Return the [x, y] coordinate for the center point of the cell that contains the specified text.  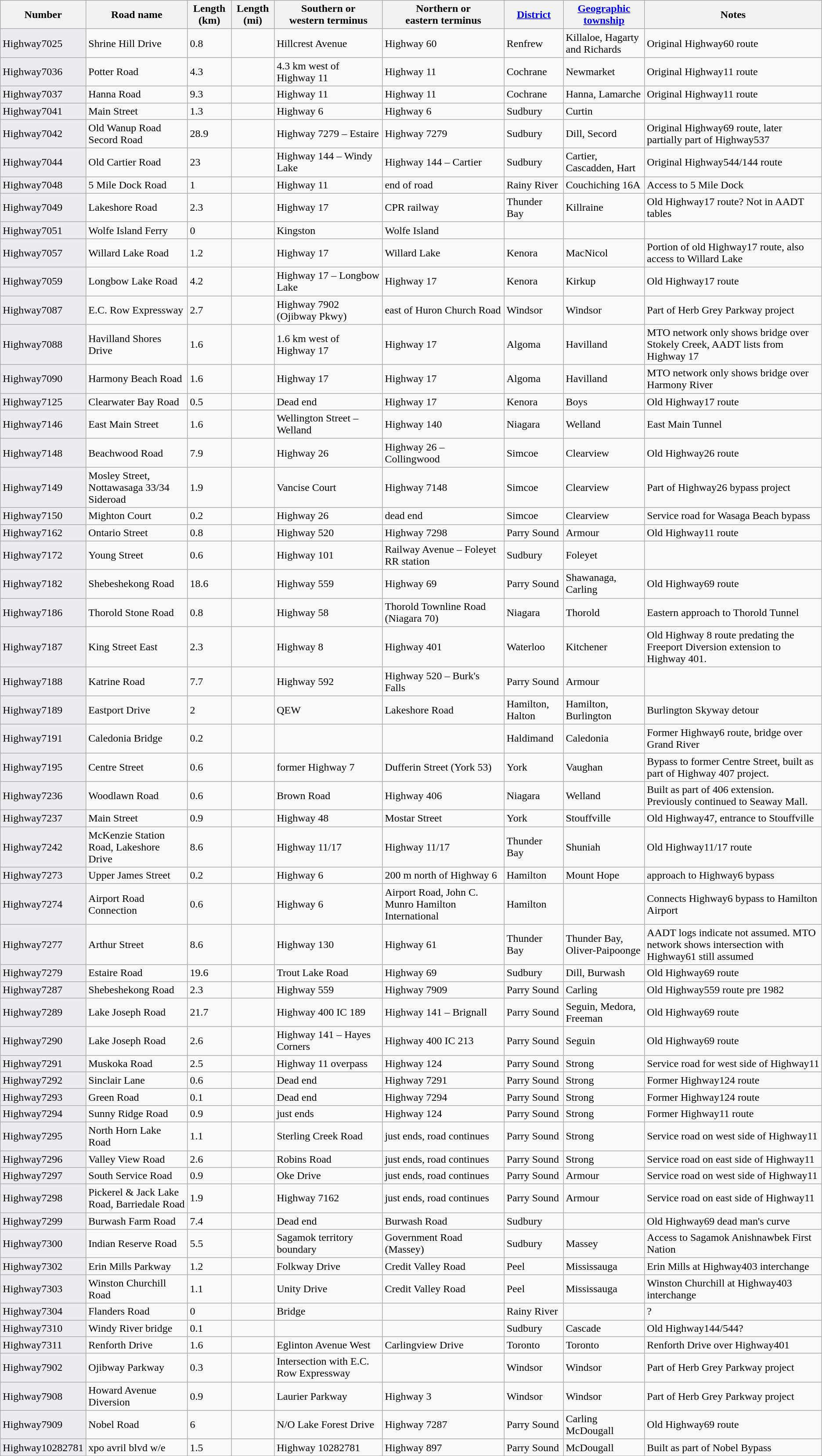
Highway 141 – Hayes Corners [328, 1041]
Highway7186 [43, 612]
Thunder Bay, Oliver-Paipoonge [604, 944]
Kirkup [604, 281]
Highway7295 [43, 1136]
Stouffville [604, 818]
Wolfe Island [443, 230]
Haldimand [534, 739]
Laurier Parkway [328, 1396]
? [733, 1312]
Highway7042 [43, 133]
Highway 7291 [443, 1080]
Railway Avenue – Foleyet RR station [443, 555]
Highway7299 [43, 1221]
Highway7292 [43, 1080]
Highway7057 [43, 253]
Highway7090 [43, 379]
Arthur Street [137, 944]
Unity Drive [328, 1289]
Young Street [137, 555]
Centre Street [137, 767]
Killraine [604, 207]
Northern or eastern terminus [443, 15]
Foleyet [604, 555]
MTO network only shows bridge over Harmony River [733, 379]
Mostar Street [443, 818]
0.3 [209, 1367]
Sunny Ridge Road [137, 1114]
Highway 7287 [443, 1424]
Government Road (Massey) [443, 1243]
Southern or western terminus [328, 15]
former Highway 7 [328, 767]
Highway 60 [443, 43]
Access to Sagamok Anishnawbek First Nation [733, 1243]
Highway7048 [43, 185]
Renforth Drive over Highway401 [733, 1345]
Massey [604, 1243]
Highway 7148 [443, 487]
Length (km) [209, 15]
4.3 [209, 72]
Folkway Drive [328, 1266]
Kitchener [604, 647]
Couchiching 16A [604, 185]
Length (mi) [253, 15]
Windy River bridge [137, 1328]
1.3 [209, 111]
Upper James Street [137, 876]
Caledonia [604, 739]
0.5 [209, 402]
Bridge [328, 1312]
Highway 7279 – Estaire [328, 133]
Highway 7162 [328, 1199]
Indian Reserve Road [137, 1243]
Seguin, Medora, Freeman [604, 1013]
Brown Road [328, 796]
Original Highway60 route [733, 43]
Mighton Court [137, 516]
McDougall [604, 1447]
28.9 [209, 133]
Highway7289 [43, 1013]
Shrine Hill Drive [137, 43]
Highway 7294 [443, 1097]
Highway10282781 [43, 1447]
Highway7311 [43, 1345]
Sterling Creek Road [328, 1136]
Highway 7279 [443, 133]
9.3 [209, 94]
Highway 401 [443, 647]
23 [209, 162]
Willard Lake [443, 253]
Highway7146 [43, 424]
Highway7188 [43, 681]
Thorold Townline Road (Niagara 70) [443, 612]
Hanna, Lamarche [604, 94]
Old Highway144/544? [733, 1328]
Hamilton, Halton [534, 710]
Katrine Road [137, 681]
Mosley Street, Nottawasaga 33/34 Sideroad [137, 487]
end of road [443, 185]
Flanders Road [137, 1312]
5 Mile Dock Road [137, 185]
AADT logs indicate not assumed. MTO network shows intersection with Highway61 still assumed [733, 944]
Former Highway6 route, bridge over Grand River [733, 739]
1.5 [209, 1447]
MacNicol [604, 253]
Pickerel & Jack Lake Road, Barriedale Road [137, 1199]
CarlingMcDougall [604, 1424]
East Main Tunnel [733, 424]
Highway 7909 [443, 990]
Curtin [604, 111]
Highway 144 – Windy Lake [328, 162]
Highway7088 [43, 345]
Highway7044 [43, 162]
Trout Lake Road [328, 973]
Caledonia Bridge [137, 739]
Highway7296 [43, 1159]
Willard Lake Road [137, 253]
Estaire Road [137, 973]
Part of Highway26 bypass project [733, 487]
Highway7051 [43, 230]
Highway7087 [43, 310]
Highway7291 [43, 1063]
Thorold [604, 612]
Highway7293 [43, 1097]
Access to 5 Mile Dock [733, 185]
Number [43, 15]
Old Cartier Road [137, 162]
Service road for west side of Highway11 [733, 1063]
Highway 61 [443, 944]
Oke Drive [328, 1176]
Road name [137, 15]
Highway7909 [43, 1424]
Hillcrest Avenue [328, 43]
Highway7297 [43, 1176]
Highway7182 [43, 584]
Longbow Lake Road [137, 281]
Winston Churchill at Highway403 interchange [733, 1289]
Highway 140 [443, 424]
Highway7189 [43, 710]
Robins Road [328, 1159]
Wellington Street – Welland [328, 424]
Sagamok territory boundary [328, 1243]
just ends [328, 1114]
Highway7287 [43, 990]
Highway7300 [43, 1243]
Highway7187 [43, 647]
Dill, Burwash [604, 973]
Highway 58 [328, 612]
Erin Mills at Highway403 interchange [733, 1266]
Sinclair Lane [137, 1080]
Former Highway11 route [733, 1114]
Howard Avenue Diversion [137, 1396]
North Horn Lake Road [137, 1136]
Green Road [137, 1097]
7.4 [209, 1221]
Highway7195 [43, 767]
Eastern approach to Thorold Tunnel [733, 612]
Seguin [604, 1041]
Highway7310 [43, 1328]
Waterloo [534, 647]
Old Highway47, entrance to Stouffville [733, 818]
7.7 [209, 681]
Old Highway11 route [733, 533]
Valley View Road [137, 1159]
Highway7059 [43, 281]
Highway7148 [43, 453]
Highway7902 [43, 1367]
19.6 [209, 973]
Havilland Shores Drive [137, 345]
Highway7279 [43, 973]
7.9 [209, 453]
Ontario Street [137, 533]
Highway 26 – Collingwood [443, 453]
CPR railway [443, 207]
Dufferin Street (York 53) [443, 767]
Hanna Road [137, 94]
Highway7294 [43, 1114]
dead end [443, 516]
xpo avril blvd w/e [137, 1447]
Boys [604, 402]
Highway7298 [43, 1199]
Highway 7298 [443, 533]
Intersection with E.C. Row Expressway [328, 1367]
Dill, Secord [604, 133]
Woodlawn Road [137, 796]
Shawanaga, Carling [604, 584]
Highway 400 IC 213 [443, 1041]
5.5 [209, 1243]
Highway 10282781 [328, 1447]
Carlingview Drive [443, 1345]
Highway 101 [328, 555]
Highway7236 [43, 796]
200 m north of Highway 6 [443, 876]
Harmony Beach Road [137, 379]
Highway 400 IC 189 [328, 1013]
Hamilton, Burlington [604, 710]
Old Highway11/17 route [733, 847]
Highway7162 [43, 533]
Highway7908 [43, 1396]
Vancise Court [328, 487]
N/O Lake Forest Drive [328, 1424]
Highway7274 [43, 904]
Notes [733, 15]
Highway7277 [43, 944]
21.7 [209, 1013]
Thorold Stone Road [137, 612]
Highway7036 [43, 72]
Shuniah [604, 847]
Highway 17 – Longbow Lake [328, 281]
QEW [328, 710]
Highway 406 [443, 796]
Built as part of Nobel Bypass [733, 1447]
18.6 [209, 584]
Highway7149 [43, 487]
4.3 km west of Highway 11 [328, 72]
Highway 8 [328, 647]
Highway7025 [43, 43]
1 [209, 185]
Wolfe Island Ferry [137, 230]
Old Highway17 route? Not in AADT tables [733, 207]
Renforth Drive [137, 1345]
Airport Road Connection [137, 904]
Vaughan [604, 767]
Original Highway544/144 route [733, 162]
Cascade [604, 1328]
Portion of old Highway17 route, also access to Willard Lake [733, 253]
Old Highway69 dead man's curve [733, 1221]
Eglinton Avenue West [328, 1345]
2.5 [209, 1063]
E.C. Row Expressway [137, 310]
Highway 130 [328, 944]
Highway7172 [43, 555]
Killaloe, Hagarty and Richards [604, 43]
Highway7290 [43, 1041]
Carling [604, 990]
Highway7150 [43, 516]
Erin Mills Parkway [137, 1266]
Highway7037 [43, 94]
Highway7041 [43, 111]
Highway 520 – Burk's Falls [443, 681]
Geographic township [604, 15]
Bypass to former Centre Street, built as part of Highway 407 project. [733, 767]
Nobel Road [137, 1424]
2.7 [209, 310]
2 [209, 710]
Highway7191 [43, 739]
Highway 3 [443, 1396]
Highway7273 [43, 876]
Highway 48 [328, 818]
Highway7049 [43, 207]
Old Highway 8 route predating the Freeport Diversion extension to Highway 401. [733, 647]
District [534, 15]
Kingston [328, 230]
Highway7304 [43, 1312]
Potter Road [137, 72]
Highway7302 [43, 1266]
Original Highway69 route, later partially part of Highway537 [733, 133]
Highway 520 [328, 533]
McKenzie Station Road, Lakeshore Drive [137, 847]
Airport Road, John C. Munro Hamilton International [443, 904]
Burwash Farm Road [137, 1221]
Renfrew [534, 43]
Clearwater Bay Road [137, 402]
Cartier, Cascadden, Hart [604, 162]
Highway 144 – Cartier [443, 162]
Mount Hope [604, 876]
Beachwood Road [137, 453]
1.6 km west of Highway 17 [328, 345]
South Service Road [137, 1176]
Muskoka Road [137, 1063]
4.2 [209, 281]
King Street East [137, 647]
Service road for Wasaga Beach bypass [733, 516]
Burlington Skyway detour [733, 710]
Highway7237 [43, 818]
Connects Highway6 bypass to Hamilton Airport [733, 904]
Eastport Drive [137, 710]
6 [209, 1424]
Highway7125 [43, 402]
Old Wanup RoadSecord Road [137, 133]
Built as part of 406 extension. Previously continued to Seaway Mall. [733, 796]
approach to Highway6 bypass [733, 876]
Highway 141 – Brignall [443, 1013]
Ojibway Parkway [137, 1367]
Burwash Road [443, 1221]
Highway 592 [328, 681]
Highway7303 [43, 1289]
Winston Churchill Road [137, 1289]
East Main Street [137, 424]
Highway 7902 (Ojibway Pkwy) [328, 310]
Old Highway26 route [733, 453]
Highway 11 overpass [328, 1063]
Old Highway559 route pre 1982 [733, 990]
Highway7242 [43, 847]
Highway 897 [443, 1447]
east of Huron Church Road [443, 310]
Newmarket [604, 72]
MTO network only shows bridge over Stokely Creek, AADT lists from Highway 17 [733, 345]
